Output the (X, Y) coordinate of the center of the cell containing the given text.  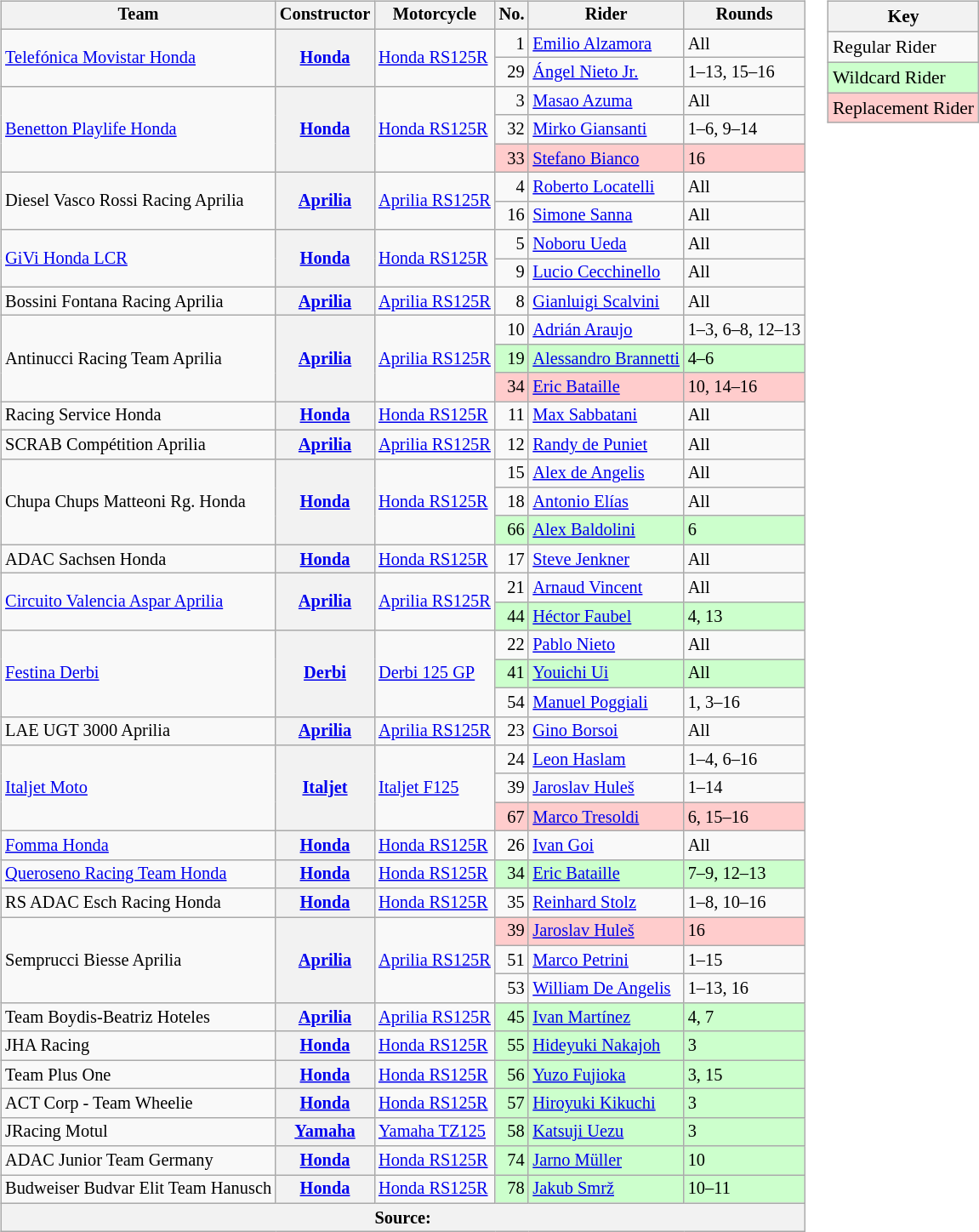
William De Angelis (606, 989)
Festina Derbi (138, 674)
18 (512, 502)
Héctor Faubel (606, 616)
Simone Sanna (606, 215)
Marco Tresoldi (606, 817)
Leon Haslam (606, 760)
Antonio Elías (606, 502)
74 (512, 1161)
11 (512, 416)
1–8, 10–16 (744, 903)
Italjet Moto (138, 788)
Ivan Martínez (606, 1018)
10–11 (744, 1189)
GiVi Honda LCR (138, 259)
Benetton Playlife Honda (138, 129)
4, 7 (744, 1018)
Stefano Bianco (606, 158)
Rider (606, 15)
56 (512, 1075)
Noboru Ueda (606, 244)
Mirko Giansanti (606, 129)
RS ADAC Esch Racing Honda (138, 903)
1–15 (744, 960)
Derbi (325, 674)
Source: (403, 1218)
Randy de Puniet (606, 444)
JHA Racing (138, 1046)
19 (512, 359)
ACT Corp - Team Wheelie (138, 1104)
No. (512, 15)
78 (512, 1189)
Roberto Locatelli (606, 187)
Max Sabbatani (606, 416)
6 (744, 530)
21 (512, 588)
Lucio Cecchinello (606, 273)
Motorcycle (435, 15)
Katsuji Uezu (606, 1132)
23 (512, 731)
Team Boydis-Beatriz Hoteles (138, 1018)
1–6, 9–14 (744, 129)
Jarno Müller (606, 1161)
Telefónica Movistar Honda (138, 58)
44 (512, 616)
12 (512, 444)
58 (512, 1132)
Semprucci Biesse Aprilia (138, 960)
Adrián Araujo (606, 330)
Youichi Ui (606, 674)
Jakub Smrž (606, 1189)
41 (512, 674)
Reinhard Stolz (606, 903)
Regular Rider (903, 47)
SCRAB Compétition Aprilia (138, 444)
57 (512, 1104)
Budweiser Budvar Elit Team Hanusch (138, 1189)
1–13, 16 (744, 989)
9 (512, 273)
3, 15 (744, 1075)
35 (512, 903)
Alex Baldolini (606, 530)
Wildcard Rider (903, 77)
4, 13 (744, 616)
8 (512, 301)
JRacing Motul (138, 1132)
Queroseno Racing Team Honda (138, 874)
1–3, 6–8, 12–13 (744, 330)
Team (138, 15)
Italjet (325, 788)
4 (512, 187)
4–6 (744, 359)
51 (512, 960)
67 (512, 817)
1 (512, 43)
1–13, 15–16 (744, 72)
29 (512, 72)
33 (512, 158)
32 (512, 129)
Alessandro Brannetti (606, 359)
53 (512, 989)
ADAC Sachsen Honda (138, 559)
26 (512, 846)
Arnaud Vincent (606, 588)
Gino Borsoi (606, 731)
1–14 (744, 788)
Antinucci Racing Team Aprilia (138, 359)
Alex de Angelis (606, 473)
Yamaha (325, 1132)
17 (512, 559)
Rounds (744, 15)
1–4, 6–16 (744, 760)
Yamaha TZ125 (435, 1132)
Manuel Poggiali (606, 702)
Racing Service Honda (138, 416)
Diesel Vasco Rossi Racing Aprilia (138, 201)
55 (512, 1046)
ADAC Junior Team Germany (138, 1161)
Key (903, 17)
Derbi 125 GP (435, 674)
66 (512, 530)
Steve Jenkner (606, 559)
Masao Azuma (606, 101)
Hideyuki Nakajoh (606, 1046)
Ivan Goi (606, 846)
5 (512, 244)
7–9, 12–13 (744, 874)
Hiroyuki Kikuchi (606, 1104)
54 (512, 702)
Italjet F125 (435, 788)
Chupa Chups Matteoni Rg. Honda (138, 502)
Gianluigi Scalvini (606, 301)
Constructor (325, 15)
24 (512, 760)
Ángel Nieto Jr. (606, 72)
Replacement Rider (903, 108)
Yuzo Fujioka (606, 1075)
Fomma Honda (138, 846)
10, 14–16 (744, 387)
6, 15–16 (744, 817)
15 (512, 473)
22 (512, 645)
Bossini Fontana Racing Aprilia (138, 301)
Pablo Nieto (606, 645)
Emilio Alzamora (606, 43)
45 (512, 1018)
Team Plus One (138, 1075)
1, 3–16 (744, 702)
Marco Petrini (606, 960)
Circuito Valencia Aspar Aprilia (138, 602)
LAE UGT 3000 Aprilia (138, 731)
